Scan for the cell matching the given text and deliver its (X, Y) coordinate at center. 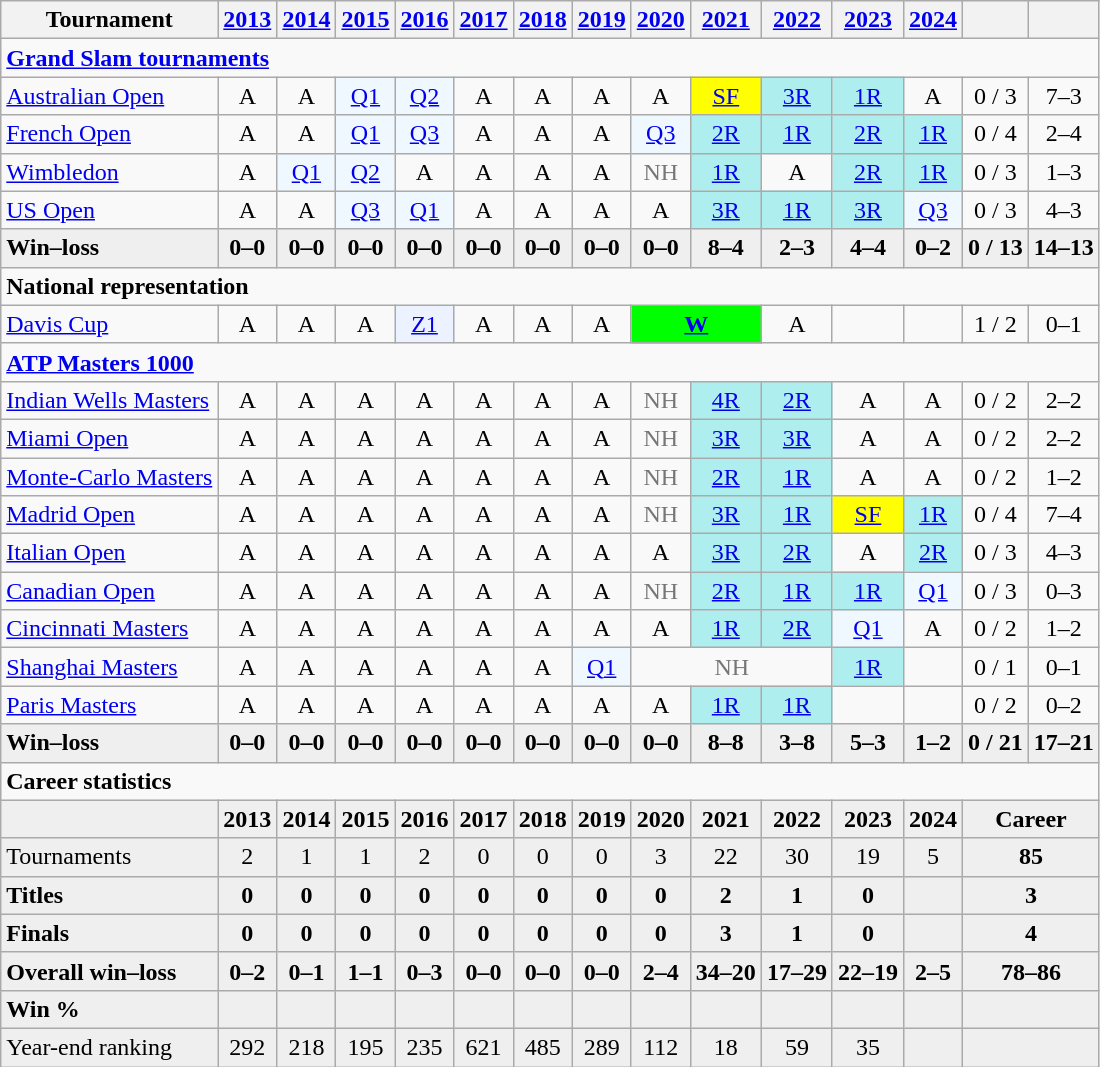
Overall win–loss (110, 971)
235 (424, 1047)
7–4 (1064, 515)
78–86 (1032, 971)
1 / 2 (996, 324)
289 (602, 1047)
2–5 (932, 971)
14–13 (1064, 248)
Canadian Open (110, 591)
Monte-Carlo Masters (110, 477)
Italian Open (110, 553)
Win % (110, 1009)
0 / 13 (996, 248)
22–19 (868, 971)
Miami Open (110, 438)
Finals (110, 933)
22 (726, 857)
30 (796, 857)
34–20 (726, 971)
Tournaments (110, 857)
8–4 (726, 248)
Davis Cup (110, 324)
4–4 (868, 248)
US Open (110, 210)
Cincinnati Masters (110, 629)
112 (660, 1047)
0 / 21 (996, 743)
5–3 (868, 743)
195 (366, 1047)
Z1 (424, 324)
485 (542, 1047)
ATP Masters 1000 (550, 362)
19 (868, 857)
218 (306, 1047)
Year-end ranking (110, 1047)
18 (726, 1047)
Madrid Open (110, 515)
Career (1032, 819)
Shanghai Masters (110, 667)
3–8 (796, 743)
Tournament (110, 20)
59 (796, 1047)
Indian Wells Masters (110, 400)
5 (932, 857)
4R (726, 400)
4 (1032, 933)
2–3 (796, 248)
National representation (550, 286)
Grand Slam tournaments (550, 58)
7–3 (1064, 96)
0 / 1 (996, 667)
Titles (110, 895)
8–8 (726, 743)
85 (1032, 857)
1–3 (1064, 172)
Australian Open (110, 96)
621 (484, 1047)
292 (248, 1047)
Wimbledon (110, 172)
1–1 (366, 971)
Career statistics (550, 781)
17–21 (1064, 743)
French Open (110, 134)
Paris Masters (110, 705)
17–29 (796, 971)
35 (868, 1047)
W (696, 324)
